Capture the cell that displays the provided text and extract its (x, y) central coordinate. 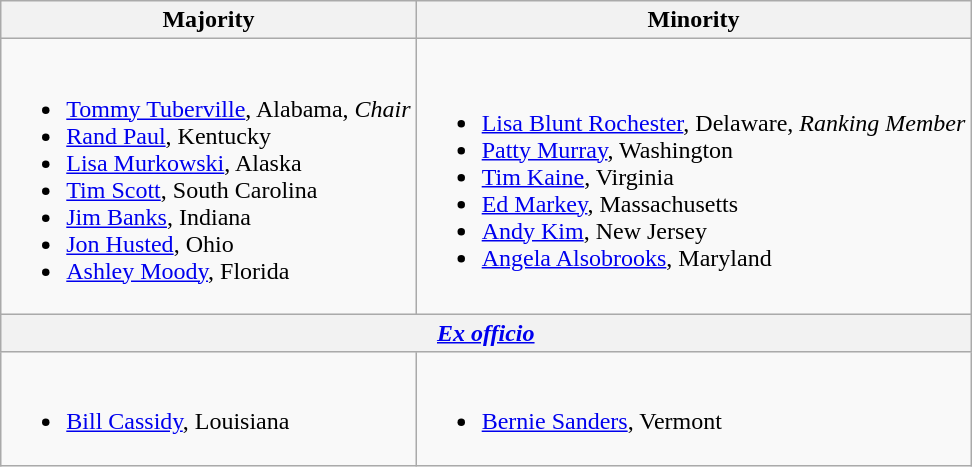
Majority (208, 20)
Bernie Sanders, Vermont (694, 408)
Minority (694, 20)
Ex officio (486, 333)
Bill Cassidy, Louisiana (208, 408)
